Return [x, y] of the center of cell containing provided text 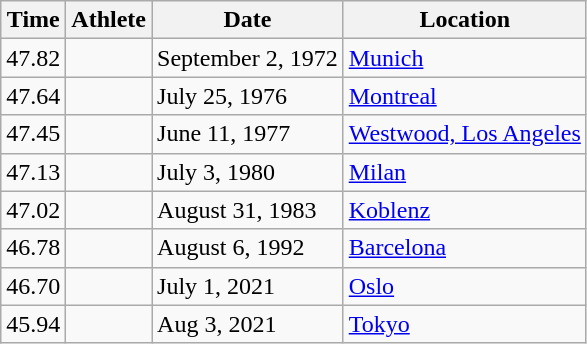
47.13 [34, 172]
June 11, 1977 [248, 134]
47.64 [34, 96]
July 25, 1976 [248, 96]
47.02 [34, 210]
Koblenz [464, 210]
September 2, 1972 [248, 58]
Milan [464, 172]
47.45 [34, 134]
August 6, 1992 [248, 248]
Barcelona [464, 248]
Date [248, 20]
August 31, 1983 [248, 210]
Munich [464, 58]
July 1, 2021 [248, 286]
Westwood, Los Angeles [464, 134]
Montreal [464, 96]
47.82 [34, 58]
46.70 [34, 286]
Oslo [464, 286]
Location [464, 20]
Tokyo [464, 324]
Aug 3, 2021 [248, 324]
45.94 [34, 324]
Athlete [109, 20]
July 3, 1980 [248, 172]
46.78 [34, 248]
Time [34, 20]
